Scan for the cell matching the given text and deliver its (X, Y) coordinate at center. 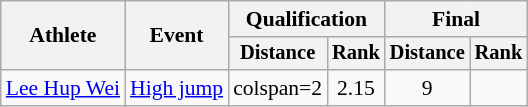
Qualification (306, 19)
High jump (176, 88)
colspan=2 (278, 88)
Event (176, 36)
9 (428, 88)
Final (456, 19)
Athlete (63, 36)
2.15 (356, 88)
Lee Hup Wei (63, 88)
